Extract the [x, y] coordinate from the center of the cell holding the provided text.  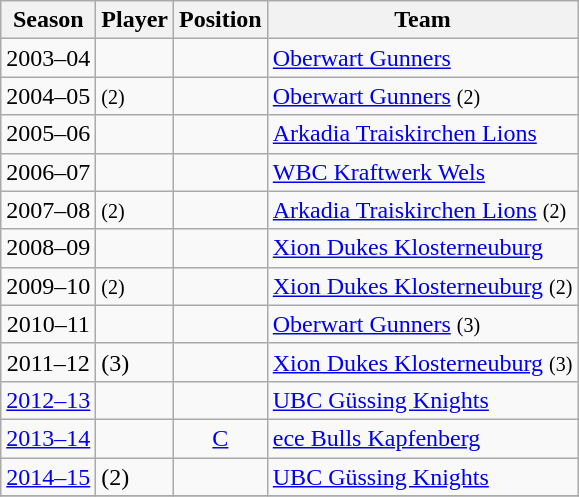
Player [135, 20]
2013–14 [48, 438]
2005–06 [48, 134]
2014–15 [48, 477]
2011–12 [48, 362]
Oberwart Gunners (3) [422, 324]
Oberwart Gunners (2) [422, 96]
ece Bulls Kapfenberg [422, 438]
Position [221, 20]
2007–08 [48, 210]
Xion Dukes Klosterneuburg (2) [422, 286]
2003–04 [48, 58]
2009–10 [48, 286]
Oberwart Gunners [422, 58]
2010–11 [48, 324]
(3) [135, 362]
2012–13 [48, 400]
Arkadia Traiskirchen Lions (2) [422, 210]
Season [48, 20]
Xion Dukes Klosterneuburg [422, 248]
Arkadia Traiskirchen Lions [422, 134]
Xion Dukes Klosterneuburg (3) [422, 362]
2006–07 [48, 172]
2004–05 [48, 96]
WBC Kraftwerk Wels [422, 172]
2008–09 [48, 248]
Team [422, 20]
C [221, 438]
